Capture the cell that displays the provided text and extract its [x, y] central coordinate. 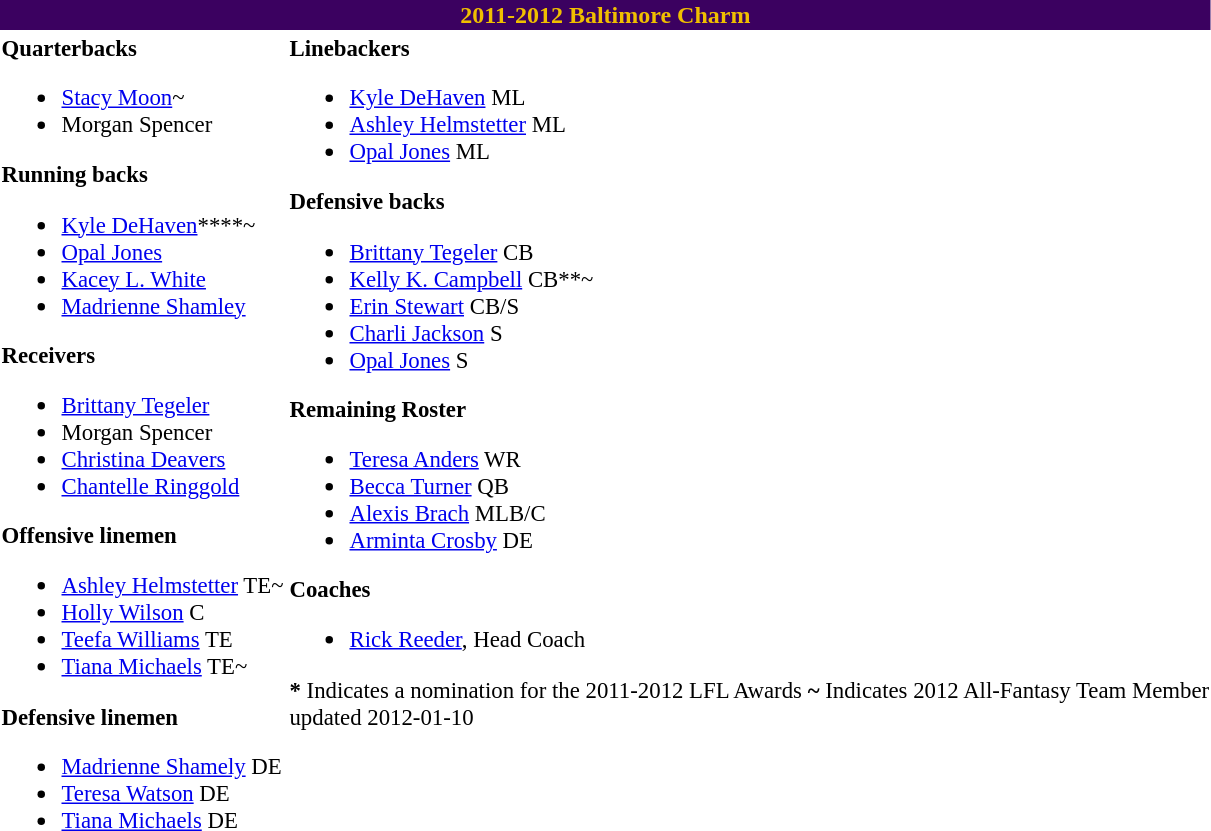
2011-2012 Baltimore Charm [606, 15]
